Return [X, Y] of the center of cell containing provided text 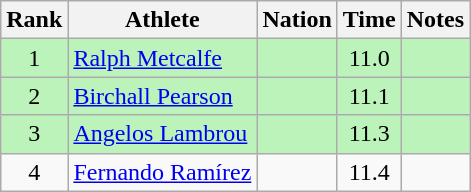
11.0 [369, 58]
Ralph Metcalfe [162, 58]
Birchall Pearson [162, 96]
4 [34, 172]
Nation [297, 20]
11.1 [369, 96]
1 [34, 58]
11.4 [369, 172]
Fernando Ramírez [162, 172]
Rank [34, 20]
Athlete [162, 20]
Notes [435, 20]
Time [369, 20]
Angelos Lambrou [162, 134]
11.3 [369, 134]
3 [34, 134]
2 [34, 96]
